Return the [x, y] coordinate for the center point of the cell that contains the specified text.  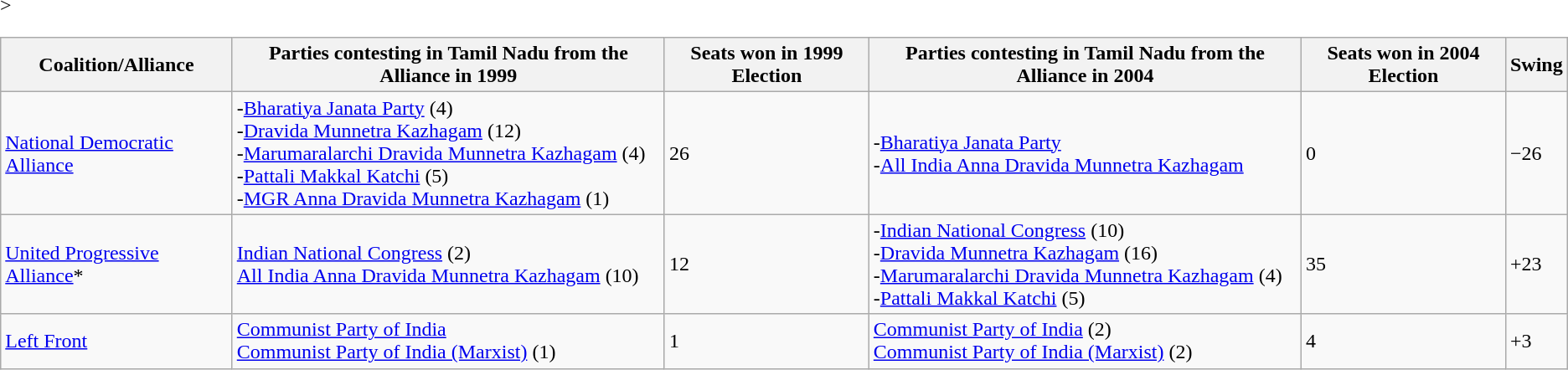
Swing [1536, 65]
Indian National Congress (2)All India Anna Dravida Munnetra Kazhagam (10) [448, 265]
+23 [1536, 265]
0 [1404, 153]
Parties contesting in Tamil Nadu from the Alliance in 1999 [448, 65]
-Indian National Congress (10)-Dravida Munnetra Kazhagam (16)-Marumaralarchi Dravida Munnetra Kazhagam (4)-Pattali Makkal Katchi (5) [1085, 265]
4 [1404, 342]
Parties contesting in Tamil Nadu from the Alliance in 2004 [1085, 65]
Seats won in 1999 Election [766, 65]
-Bharatiya Janata Party-All India Anna Dravida Munnetra Kazhagam [1085, 153]
Communist Party of India (2)Communist Party of India (Marxist) (2) [1085, 342]
Seats won in 2004 Election [1404, 65]
26 [766, 153]
35 [1404, 265]
National Democratic Alliance [116, 153]
1 [766, 342]
12 [766, 265]
+3 [1536, 342]
Coalition/Alliance [116, 65]
−26 [1536, 153]
Communist Party of IndiaCommunist Party of India (Marxist) (1) [448, 342]
Left Front [116, 342]
United Progressive Alliance* [116, 265]
